Output the (x, y) coordinate of the center of the cell containing the given text.  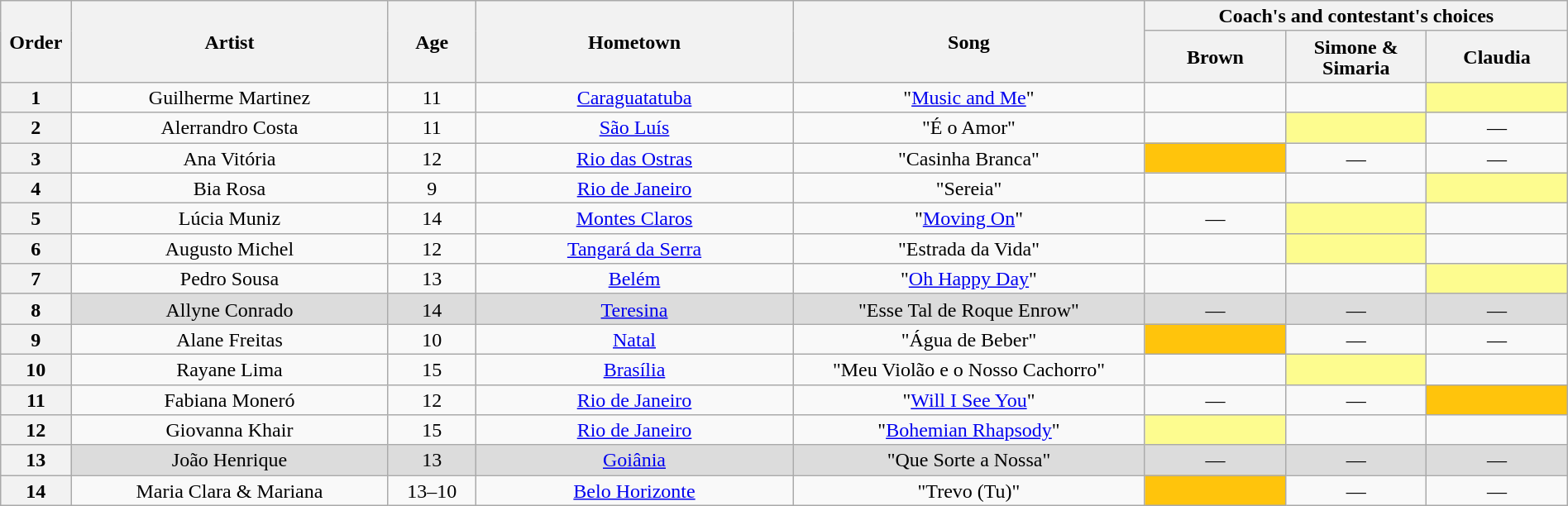
"Trevo (Tu)" (969, 491)
Caraguatatuba (633, 98)
Ana Vitória (230, 157)
Augusto Michel (230, 248)
Claudia (1497, 56)
Tangará da Serra (633, 248)
3 (36, 157)
Alerrandro Costa (230, 127)
"Meu Violão e o Nosso Cachorro" (969, 369)
Coach's and contestant's choices (1356, 17)
Natal (633, 339)
São Luís (633, 127)
Giovanna Khair (230, 430)
Lúcia Muniz (230, 218)
"Estrada da Vida" (969, 248)
7 (36, 279)
6 (36, 248)
"Que Sorte a Nossa" (969, 460)
Brown (1215, 56)
13–10 (432, 491)
"Esse Tal de Roque Enrow" (969, 309)
Artist (230, 41)
Rio das Ostras (633, 157)
Alane Freitas (230, 339)
Fabiana Moneró (230, 400)
5 (36, 218)
Montes Claros (633, 218)
Order (36, 41)
"Casinha Branca" (969, 157)
Song (969, 41)
"Bohemian Rhapsody" (969, 430)
Teresina (633, 309)
2 (36, 127)
Allyne Conrado (230, 309)
"Music and Me" (969, 98)
Hometown (633, 41)
1 (36, 98)
Pedro Sousa (230, 279)
"É o Amor" (969, 127)
João Henrique (230, 460)
Age (432, 41)
Rayane Lima (230, 369)
8 (36, 309)
Brasília (633, 369)
4 (36, 189)
"Água de Beber" (969, 339)
"Sereia" (969, 189)
"Oh Happy Day" (969, 279)
"Will I See You" (969, 400)
Belo Horizonte (633, 491)
"Moving On" (969, 218)
Belém (633, 279)
Bia Rosa (230, 189)
Simone & Simaria (1356, 56)
Maria Clara & Mariana (230, 491)
Guilherme Martinez (230, 98)
Goiânia (633, 460)
